Scan for the cell matching the given text and deliver its [X, Y] coordinate at center. 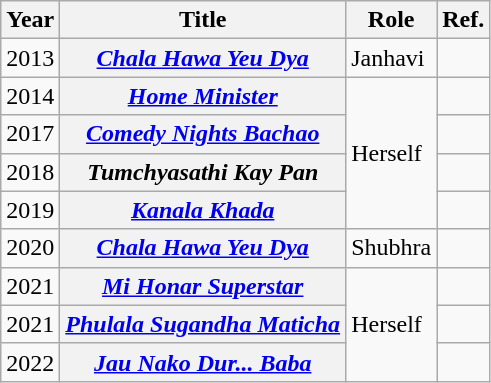
2018 [30, 172]
Shubhra [392, 248]
2020 [30, 248]
Janhavi [392, 58]
Title [203, 20]
Kanala Khada [203, 210]
Phulala Sugandha Maticha [203, 324]
Home Minister [203, 96]
2022 [30, 362]
Comedy Nights Bachao [203, 134]
Mi Honar Superstar [203, 286]
Ref. [464, 20]
Jau Nako Dur... Baba [203, 362]
2014 [30, 96]
Tumchyasathi Kay Pan [203, 172]
2013 [30, 58]
Year [30, 20]
2017 [30, 134]
Role [392, 20]
2019 [30, 210]
